Pinpoint the cell where the given text exists, returning its (x, y) midpoint coordinate. 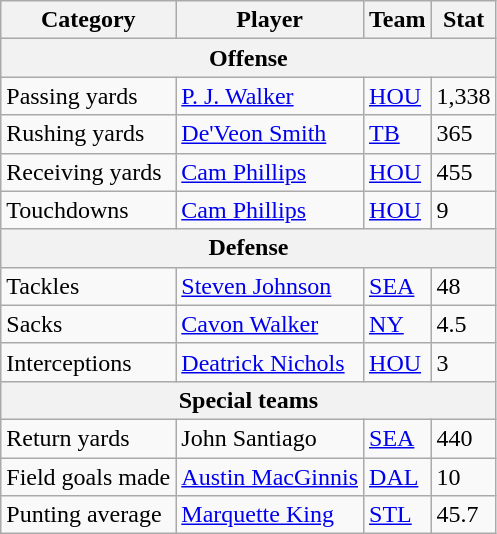
Receiving yards (88, 172)
Austin MacGinnis (270, 477)
Interceptions (88, 362)
Sacks (88, 324)
455 (464, 172)
Category (88, 20)
Stat (464, 20)
Return yards (88, 438)
Rushing yards (88, 134)
440 (464, 438)
Defense (248, 248)
Cavon Walker (270, 324)
Field goals made (88, 477)
Deatrick Nichols (270, 362)
DAL (398, 477)
Tackles (88, 286)
Steven Johnson (270, 286)
P. J. Walker (270, 96)
Team (398, 20)
45.7 (464, 515)
Marquette King (270, 515)
STL (398, 515)
4.5 (464, 324)
365 (464, 134)
Punting average (88, 515)
Player (270, 20)
9 (464, 210)
Offense (248, 58)
1,338 (464, 96)
De'Veon Smith (270, 134)
Touchdowns (88, 210)
3 (464, 362)
Special teams (248, 400)
TB (398, 134)
48 (464, 286)
NY (398, 324)
John Santiago (270, 438)
10 (464, 477)
Passing yards (88, 96)
